Pinpoint the cell where the given text exists, returning its (x, y) midpoint coordinate. 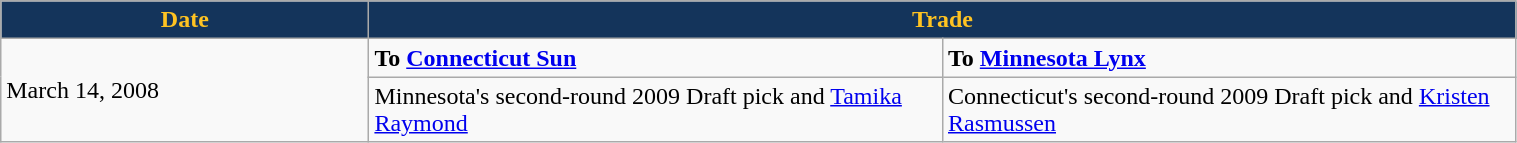
To Minnesota Lynx (1229, 58)
Trade (942, 20)
Minnesota's second-round 2009 Draft pick and Tamika Raymond (656, 110)
To Connecticut Sun (656, 58)
March 14, 2008 (185, 90)
Date (185, 20)
Connecticut's second-round 2009 Draft pick and Kristen Rasmussen (1229, 110)
